Pinpoint the cell where the given text exists, returning its [x, y] midpoint coordinate. 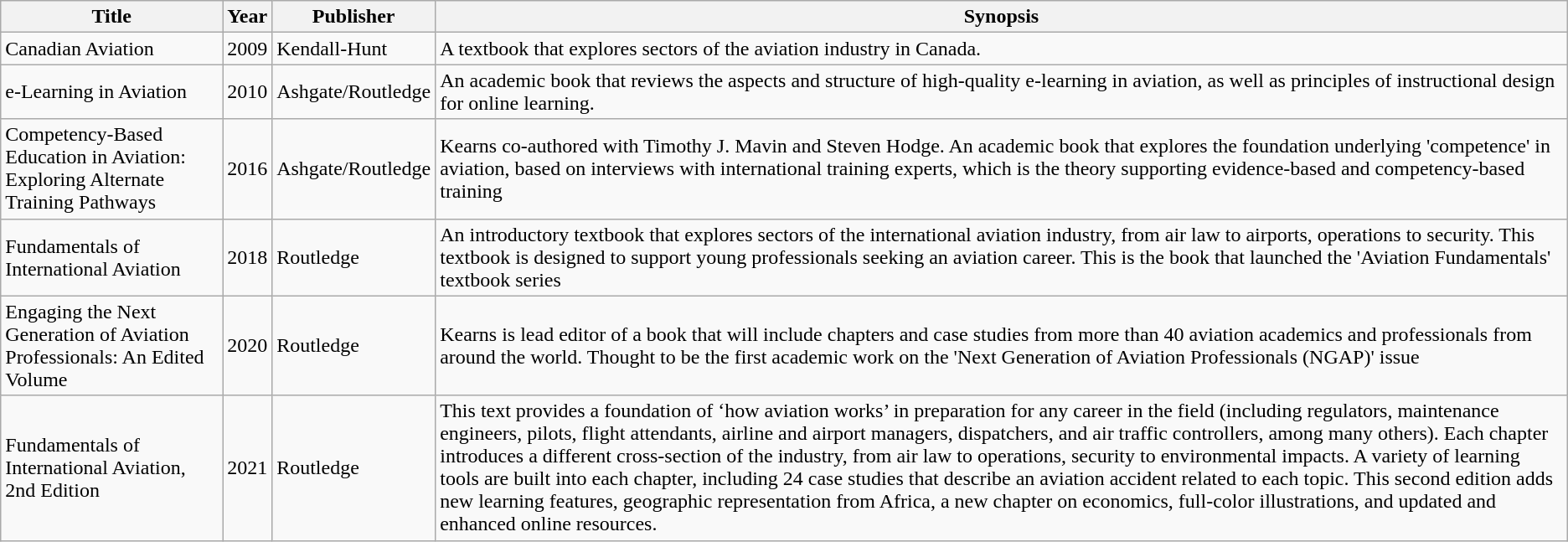
Fundamentals of International Aviation, 2nd Edition [112, 467]
2010 [248, 92]
2020 [248, 345]
Engaging the Next Generation of Aviation Professionals: An Edited Volume [112, 345]
Synopsis [1002, 17]
2009 [248, 49]
2021 [248, 467]
Competency-Based Education in Aviation: Exploring Alternate Training Pathways [112, 169]
Publisher [353, 17]
Kendall-Hunt [353, 49]
Fundamentals of International Aviation [112, 257]
A textbook that explores sectors of the aviation industry in Canada. [1002, 49]
2016 [248, 169]
Canadian Aviation [112, 49]
Title [112, 17]
e-Learning in Aviation [112, 92]
Year [248, 17]
2018 [248, 257]
